Detect which cell encompasses the target text, then output its (X, Y) center coordinate. 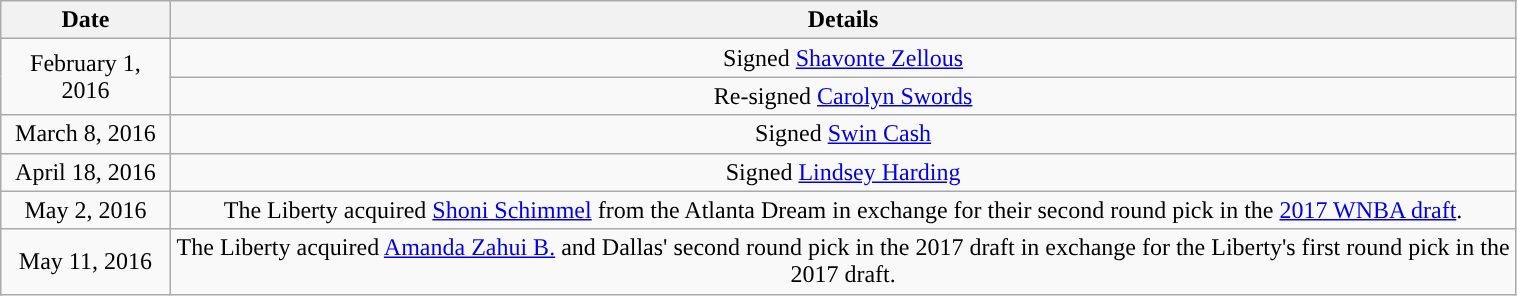
February 1, 2016 (86, 77)
May 2, 2016 (86, 210)
May 11, 2016 (86, 262)
Date (86, 20)
The Liberty acquired Shoni Schimmel from the Atlanta Dream in exchange for their second round pick in the 2017 WNBA draft. (843, 210)
March 8, 2016 (86, 134)
Signed Shavonte Zellous (843, 58)
Signed Swin Cash (843, 134)
Signed Lindsey Harding (843, 172)
Re-signed Carolyn Swords (843, 96)
Details (843, 20)
April 18, 2016 (86, 172)
